From the cell containing the given text, extract its center point as (x, y) coordinate. 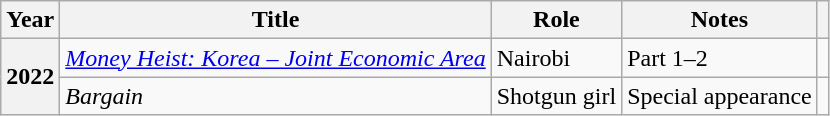
Shotgun girl (556, 96)
Nairobi (556, 58)
Notes (720, 20)
Special appearance (720, 96)
2022 (30, 77)
Year (30, 20)
Money Heist: Korea – Joint Economic Area (276, 58)
Role (556, 20)
Bargain (276, 96)
Title (276, 20)
Part 1–2 (720, 58)
